Pinpoint the cell where the given text exists, returning its [x, y] midpoint coordinate. 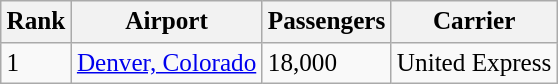
1 [36, 63]
Denver, Colorado [166, 63]
18,000 [326, 63]
Passengers [326, 22]
United Express [474, 63]
Carrier [474, 22]
Airport [166, 22]
Rank [36, 22]
